Scan for the cell matching the given text and deliver its (x, y) coordinate at center. 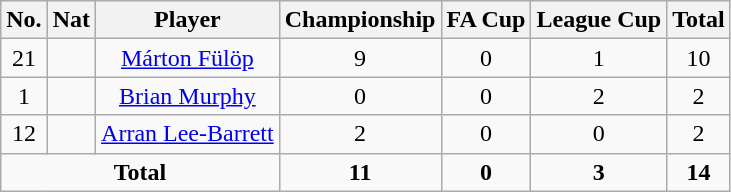
Brian Murphy (188, 96)
9 (360, 58)
14 (699, 172)
11 (360, 172)
12 (24, 134)
3 (599, 172)
Championship (360, 20)
FA Cup (486, 20)
10 (699, 58)
Player (188, 20)
Nat (71, 20)
Márton Fülöp (188, 58)
No. (24, 20)
Arran Lee-Barrett (188, 134)
League Cup (599, 20)
21 (24, 58)
